Determine the [X, Y] coordinate at the center of the cell enclosing the given text.  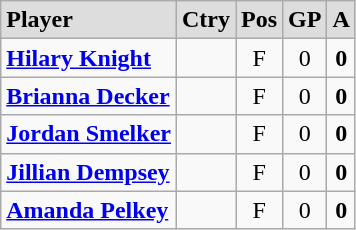
Ctry [206, 20]
Amanda Pelkey [89, 210]
Player [89, 20]
A [341, 20]
Jordan Smelker [89, 134]
Hilary Knight [89, 58]
Jillian Dempsey [89, 172]
GP [305, 20]
Pos [260, 20]
Brianna Decker [89, 96]
